Find where the given text appears and provide that cell's center as (X, Y) coordinate. 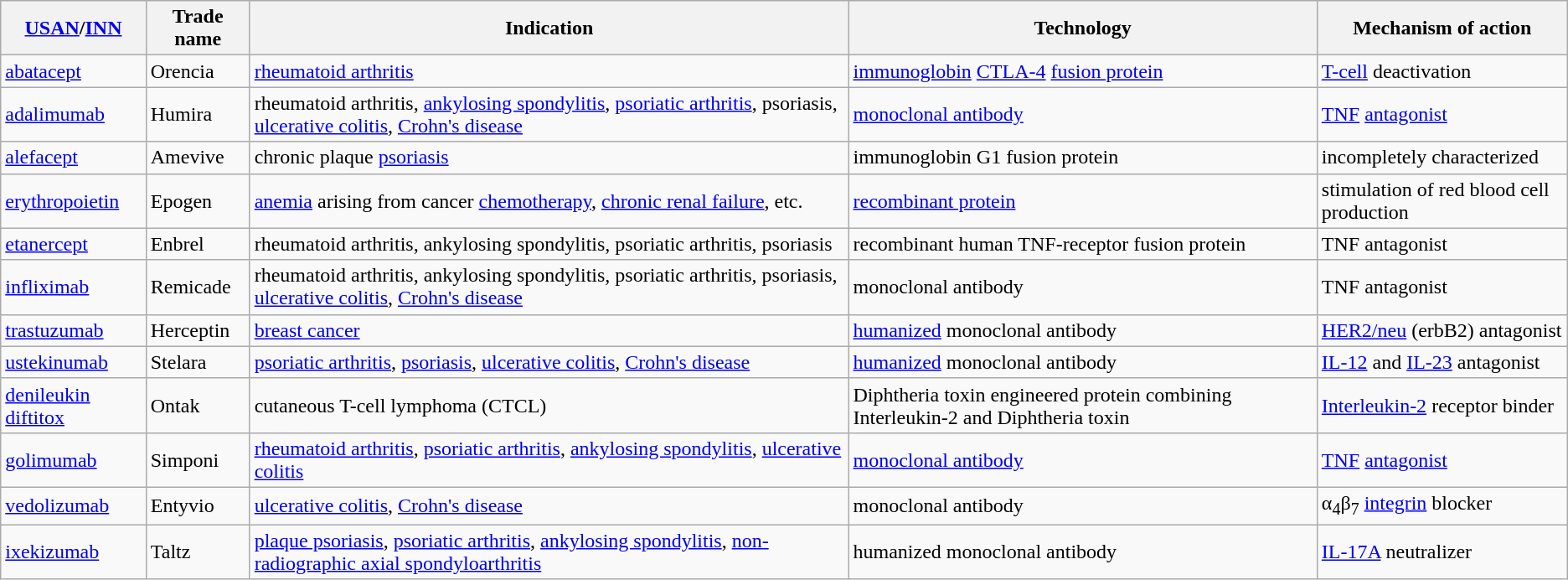
etanercept (74, 244)
adalimumab (74, 114)
incompletely characterized (1442, 158)
immunoglobin G1 fusion protein (1082, 158)
Indication (549, 28)
HER2/neu (erbB2) antagonist (1442, 330)
immunoglobin CTLA-4 fusion protein (1082, 71)
T-cell deactivation (1442, 71)
ustekinumab (74, 362)
Epogen (198, 201)
ulcerative colitis, Crohn's disease (549, 505)
Humira (198, 114)
plaque psoriasis, psoriatic arthritis, ankylosing spondylitis, non-radiographic axial spondyloarthritis (549, 552)
IL-12 and IL-23 antagonist (1442, 362)
vedolizumab (74, 505)
cutaneous T-cell lymphoma (CTCL) (549, 406)
abatacept (74, 71)
Stelara (198, 362)
ixekizumab (74, 552)
Enbrel (198, 244)
rheumatoid arthritis, psoriatic arthritis, ankylosing spondylitis, ulcerative colitis (549, 459)
Diphtheria toxin engineered protein combining Interleukin-2 and Diphtheria toxin (1082, 406)
rheumatoid arthritis, ankylosing spondylitis, psoriatic arthritis, psoriasis (549, 244)
Simponi (198, 459)
recombinant protein (1082, 201)
Mechanism of action (1442, 28)
Remicade (198, 287)
infliximab (74, 287)
Trade name (198, 28)
Ontak (198, 406)
alefacept (74, 158)
trastuzumab (74, 330)
rheumatoid arthritis (549, 71)
Technology (1082, 28)
USAN/INN (74, 28)
Amevive (198, 158)
Interleukin-2 receptor binder (1442, 406)
golimumab (74, 459)
Taltz (198, 552)
Orencia (198, 71)
breast cancer (549, 330)
IL-17A neutralizer (1442, 552)
chronic plaque psoriasis (549, 158)
erythropoietin (74, 201)
psoriatic arthritis, psoriasis, ulcerative colitis, Crohn's disease (549, 362)
denileukin diftitox (74, 406)
recombinant human TNF-receptor fusion protein (1082, 244)
α4β7 integrin blocker (1442, 505)
Entyvio (198, 505)
anemia arising from cancer chemotherapy, chronic renal failure, etc. (549, 201)
stimulation of red blood cell production (1442, 201)
Herceptin (198, 330)
